Capture the cell that displays the provided text and extract its [x, y] central coordinate. 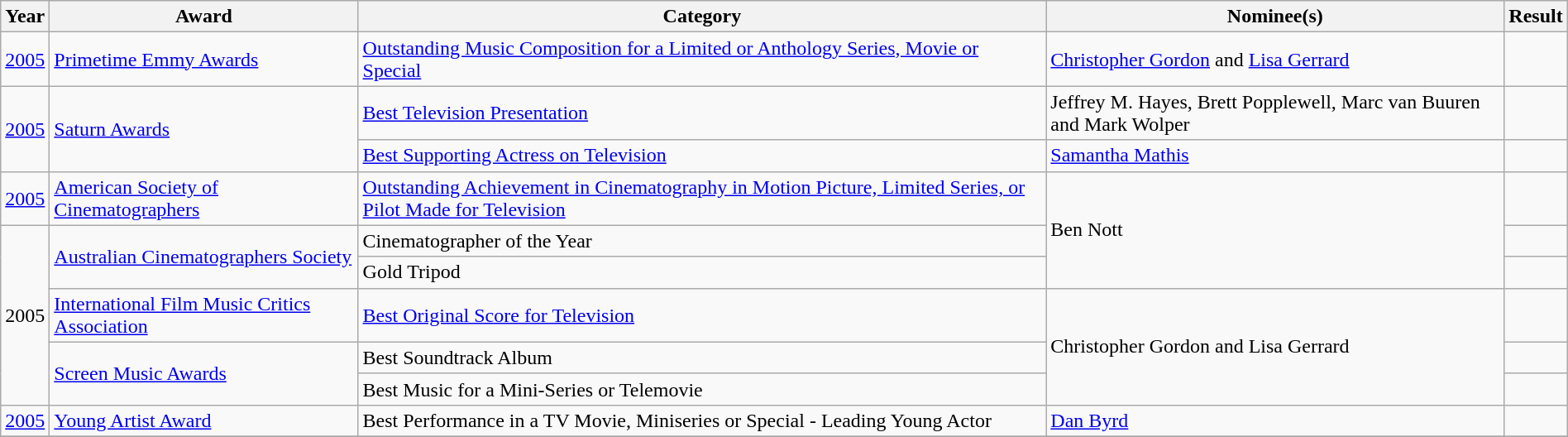
Samantha Mathis [1275, 156]
International Film Music Critics Association [203, 315]
Ben Nott [1275, 230]
Best Music for a Mini-Series or Telemovie [702, 389]
Award [203, 17]
Nominee(s) [1275, 17]
Best Soundtrack Album [702, 358]
Category [702, 17]
Australian Cinematographers Society [203, 257]
Dan Byrd [1275, 420]
Best Television Presentation [702, 113]
Screen Music Awards [203, 373]
Outstanding Music Composition for a Limited or Anthology Series, Movie or Special [702, 60]
Best Supporting Actress on Television [702, 156]
Year [25, 17]
Best Performance in a TV Movie, Miniseries or Special - Leading Young Actor [702, 420]
Saturn Awards [203, 129]
Outstanding Achievement in Cinematography in Motion Picture, Limited Series, or Pilot Made for Television [702, 199]
Gold Tripod [702, 272]
Primetime Emmy Awards [203, 60]
Result [1536, 17]
Best Original Score for Television [702, 315]
Jeffrey M. Hayes, Brett Popplewell, Marc van Buuren and Mark Wolper [1275, 113]
Cinematographer of the Year [702, 241]
American Society of Cinematographers [203, 199]
Young Artist Award [203, 420]
